Output the [x, y] coordinate of the center of the cell containing the given text.  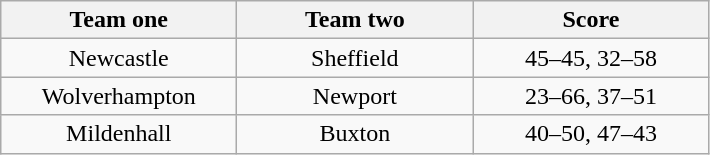
Sheffield [355, 58]
Team two [355, 20]
Buxton [355, 134]
Team one [119, 20]
Newport [355, 96]
Score [591, 20]
Mildenhall [119, 134]
23–66, 37–51 [591, 96]
40–50, 47–43 [591, 134]
Newcastle [119, 58]
Wolverhampton [119, 96]
45–45, 32–58 [591, 58]
